Extract the [x, y] coordinate from the center of the cell holding the provided text.  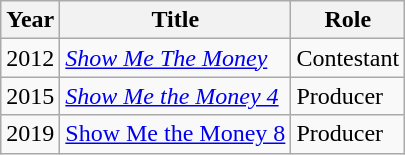
Title [176, 20]
2015 [30, 96]
Role [348, 20]
Year [30, 20]
2019 [30, 134]
2012 [30, 58]
Show Me The Money [176, 58]
Show Me the Money 8 [176, 134]
Show Me the Money 4 [176, 96]
Contestant [348, 58]
